Extract the (x, y) coordinate from the center of the cell holding the provided text.  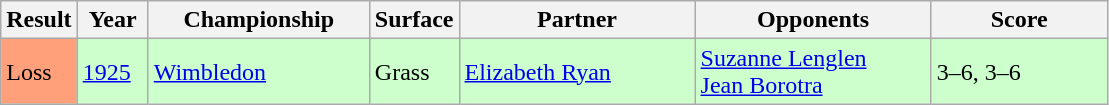
3–6, 3–6 (1019, 72)
1925 (112, 72)
Partner (577, 20)
Loss (39, 72)
Elizabeth Ryan (577, 72)
Opponents (813, 20)
Surface (414, 20)
Championship (258, 20)
Wimbledon (258, 72)
Result (39, 20)
Suzanne Lenglen Jean Borotra (813, 72)
Year (112, 20)
Grass (414, 72)
Score (1019, 20)
